Capture the cell that displays the provided text and extract its (X, Y) central coordinate. 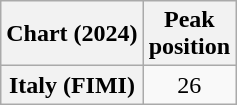
Chart (2024) (72, 34)
Italy (FIMI) (72, 85)
Peakposition (189, 34)
26 (189, 85)
